Determine the (X, Y) coordinate at the center of the cell enclosing the given text.  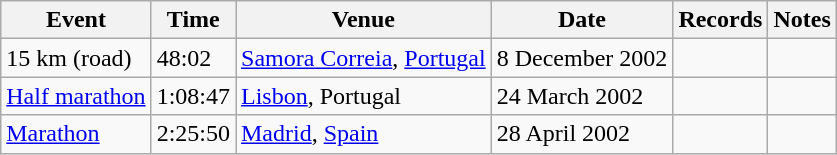
Notes (802, 20)
15 km (road) (76, 58)
Records (720, 20)
Half marathon (76, 96)
1:08:47 (193, 96)
Date (582, 20)
Event (76, 20)
Venue (364, 20)
2:25:50 (193, 134)
48:02 (193, 58)
Lisbon, Portugal (364, 96)
8 December 2002 (582, 58)
28 April 2002 (582, 134)
Marathon (76, 134)
Time (193, 20)
24 March 2002 (582, 96)
Samora Correia, Portugal (364, 58)
Madrid, Spain (364, 134)
